Extract the [X, Y] coordinate from the center of the cell holding the provided text.  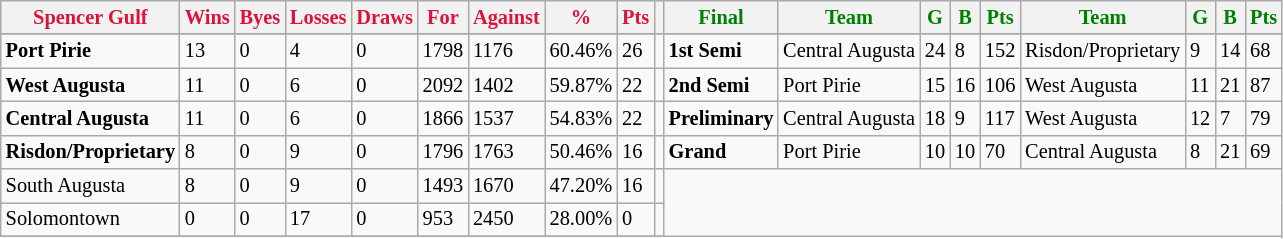
47.20% [582, 186]
152 [1000, 51]
117 [1000, 118]
2nd Semi [722, 85]
Draws [384, 17]
1493 [443, 186]
Solomontown [90, 219]
1796 [443, 152]
1670 [506, 186]
Final [722, 17]
1763 [506, 152]
1402 [506, 85]
12 [1200, 118]
1866 [443, 118]
1st Semi [722, 51]
% [582, 17]
1798 [443, 51]
79 [1264, 118]
1176 [506, 51]
2450 [506, 219]
14 [1230, 51]
15 [935, 85]
South Augusta [90, 186]
Wins [208, 17]
17 [318, 219]
For [443, 17]
26 [636, 51]
Spencer Gulf [90, 17]
24 [935, 51]
59.87% [582, 85]
953 [443, 219]
Preliminary [722, 118]
2092 [443, 85]
1537 [506, 118]
60.46% [582, 51]
13 [208, 51]
4 [318, 51]
70 [1000, 152]
106 [1000, 85]
Against [506, 17]
68 [1264, 51]
18 [935, 118]
Losses [318, 17]
Grand [722, 152]
28.00% [582, 219]
50.46% [582, 152]
69 [1264, 152]
54.83% [582, 118]
Byes [260, 17]
7 [1230, 118]
87 [1264, 85]
